Return (X, Y) of the center of cell containing provided text 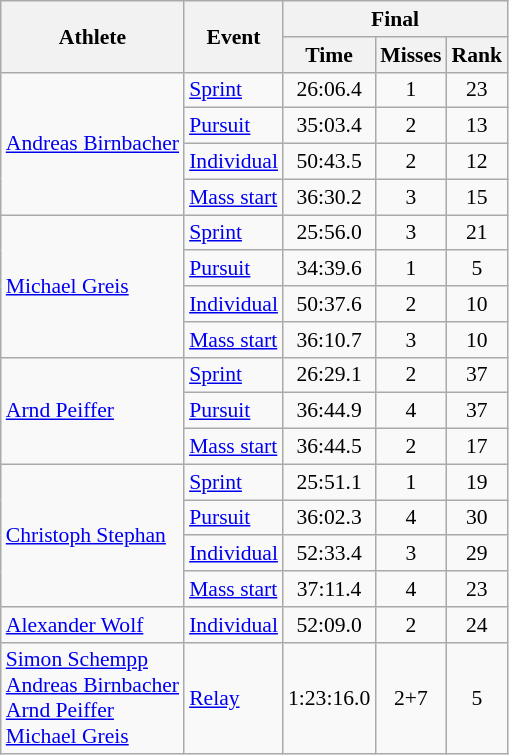
12 (478, 162)
25:56.0 (329, 233)
36:10.7 (329, 340)
21 (478, 233)
Simon SchemppAndreas BirnbacherArnd PeifferMichael Greis (92, 698)
36:02.3 (329, 518)
13 (478, 126)
Alexander Wolf (92, 625)
Athlete (92, 36)
Christoph Stephan (92, 535)
17 (478, 447)
Final (395, 19)
34:39.6 (329, 269)
Relay (234, 698)
24 (478, 625)
29 (478, 554)
36:30.2 (329, 197)
36:44.5 (329, 447)
2+7 (410, 698)
36:44.9 (329, 411)
Misses (410, 55)
52:09.0 (329, 625)
26:06.4 (329, 90)
26:29.1 (329, 375)
Rank (478, 55)
Michael Greis (92, 286)
Arnd Peiffer (92, 410)
30 (478, 518)
Andreas Birnbacher (92, 143)
50:37.6 (329, 304)
15 (478, 197)
52:33.4 (329, 554)
19 (478, 482)
1:23:16.0 (329, 698)
25:51.1 (329, 482)
Event (234, 36)
37:11.4 (329, 589)
50:43.5 (329, 162)
35:03.4 (329, 126)
Time (329, 55)
